Find where the given text appears and provide that cell's center as (X, Y) coordinate. 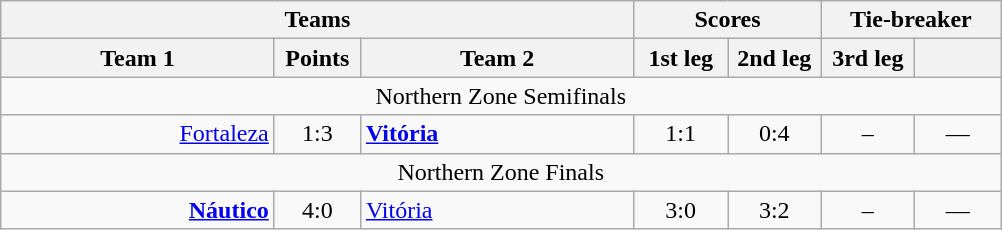
Fortaleza (138, 134)
Náutico (138, 210)
Team 1 (138, 58)
2nd leg (775, 58)
1:3 (317, 134)
Scores (728, 20)
1st leg (681, 58)
3:0 (681, 210)
1:1 (681, 134)
Teams (318, 20)
Northern Zone Finals (501, 172)
Team 2 (497, 58)
4:0 (317, 210)
0:4 (775, 134)
3:2 (775, 210)
Northern Zone Semifinals (501, 96)
Tie-breaker (911, 20)
Points (317, 58)
3rd leg (868, 58)
